Find where the given text appears and provide that cell's center as [X, Y] coordinate. 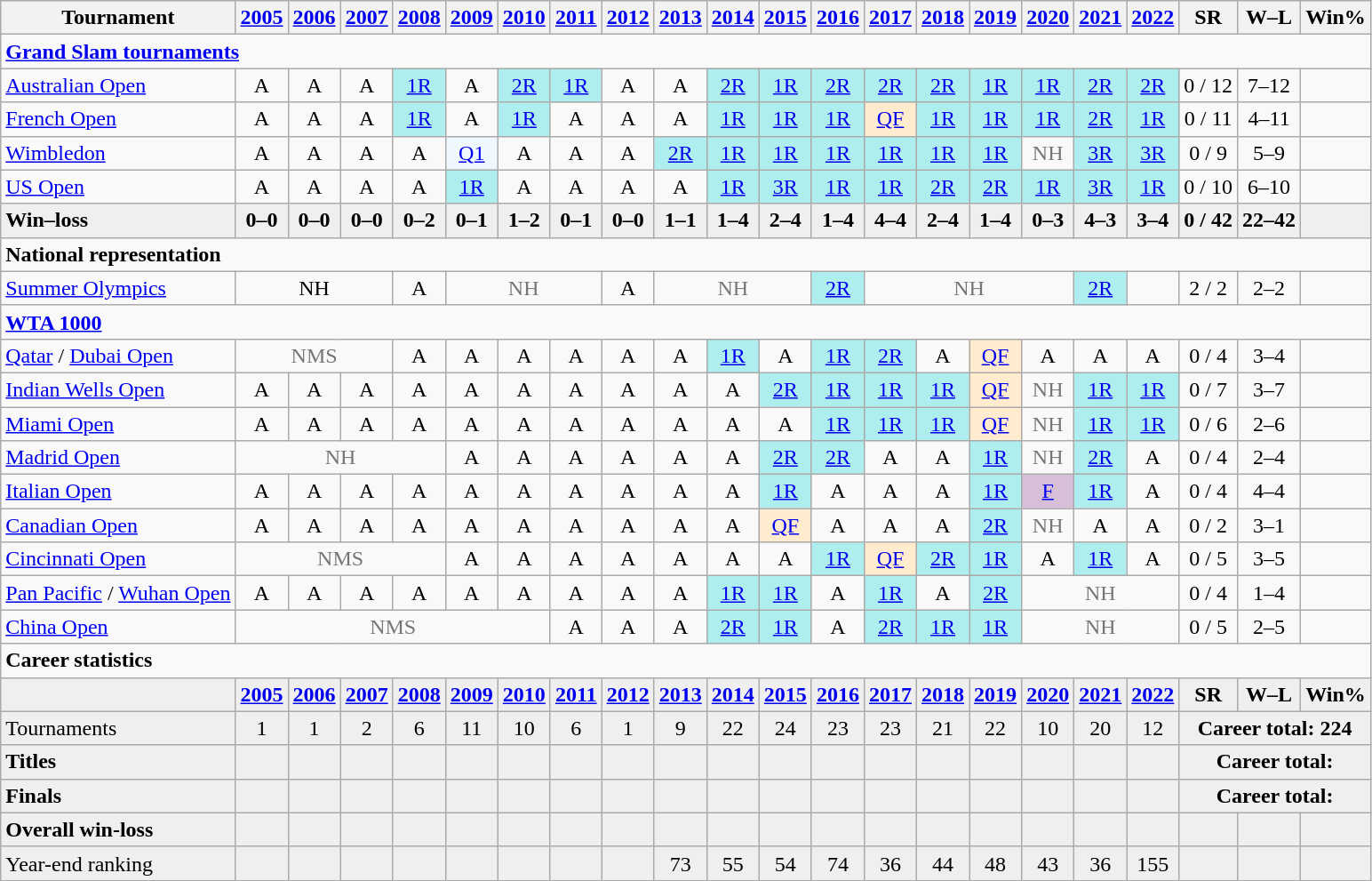
Overall win-loss [118, 829]
Wimbledon [118, 153]
0 / 12 [1208, 85]
Qatar / Dubai Open [118, 356]
155 [1153, 863]
Year-end ranking [118, 863]
9 [681, 728]
22–42 [1269, 220]
F [1049, 492]
Win–loss [118, 220]
WTA 1000 [686, 322]
0–3 [1049, 220]
Grand Slam tournaments [686, 52]
6–10 [1269, 187]
Tournaments [118, 728]
74 [837, 863]
Italian Open [118, 492]
2–6 [1269, 424]
Australian Open [118, 85]
Miami Open [118, 424]
2–5 [1269, 627]
43 [1049, 863]
1–2 [524, 220]
0 / 7 [1208, 389]
Tournament [118, 18]
US Open [118, 187]
0 / 2 [1208, 525]
0 / 42 [1208, 220]
National representation [686, 254]
3–1 [1269, 525]
3–5 [1269, 559]
0 / 10 [1208, 187]
2–2 [1269, 288]
1–1 [681, 220]
48 [995, 863]
Career total: 224 [1274, 728]
Q1 [471, 153]
0 / 9 [1208, 153]
0 / 11 [1208, 119]
French Open [118, 119]
2 / 2 [1208, 288]
21 [944, 728]
Cincinnati Open [118, 559]
24 [786, 728]
2 [366, 728]
4–11 [1269, 119]
55 [732, 863]
4–3 [1100, 220]
Canadian Open [118, 525]
11 [471, 728]
0 / 6 [1208, 424]
Pan Pacific / Wuhan Open [118, 593]
20 [1100, 728]
Finals [118, 796]
Madrid Open [118, 458]
Indian Wells Open [118, 389]
12 [1153, 728]
3–7 [1269, 389]
Summer Olympics [118, 288]
73 [681, 863]
Titles [118, 762]
44 [944, 863]
7–12 [1269, 85]
China Open [118, 627]
5–9 [1269, 153]
Career statistics [686, 661]
54 [786, 863]
0–2 [419, 220]
